For the text-containing cell, return its midpoint in (x, y) coordinate format. 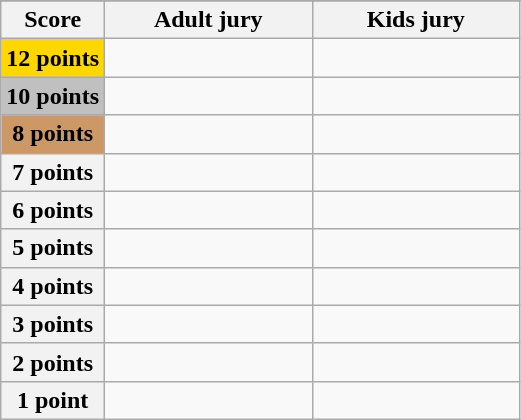
5 points (53, 248)
1 point (53, 400)
12 points (53, 58)
Adult jury (209, 20)
Score (53, 20)
10 points (53, 96)
4 points (53, 286)
2 points (53, 362)
3 points (53, 324)
Kids jury (416, 20)
8 points (53, 134)
6 points (53, 210)
7 points (53, 172)
